Capture the cell that displays the provided text and extract its (x, y) central coordinate. 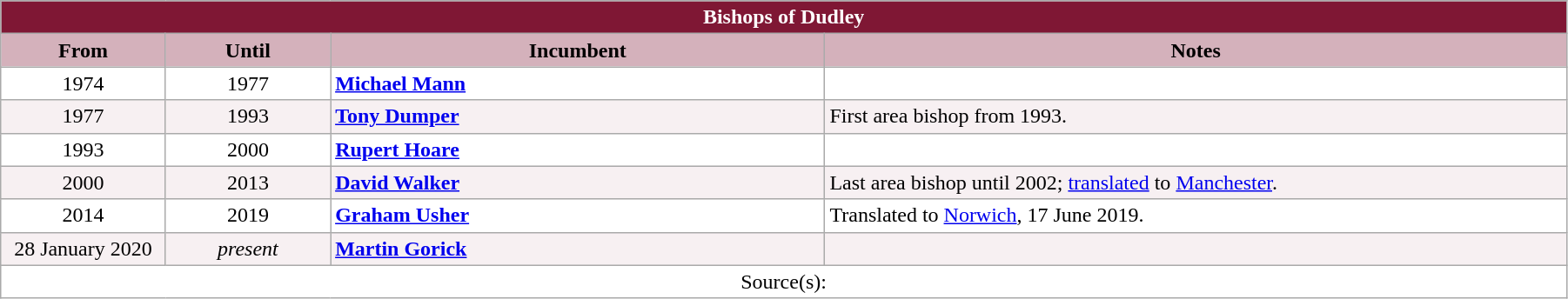
28 January 2020 (84, 249)
Martin Gorick (578, 249)
Translated to Norwich, 17 June 2019. (1196, 216)
Graham Usher (578, 216)
From (84, 50)
Rupert Hoare (578, 149)
Bishops of Dudley (784, 17)
Source(s): (784, 282)
present (247, 249)
2013 (247, 183)
Michael Mann (578, 83)
Incumbent (578, 50)
2014 (84, 216)
First area bishop from 1993. (1196, 116)
Until (247, 50)
2019 (247, 216)
Tony Dumper (578, 116)
1974 (84, 83)
Last area bishop until 2002; translated to Manchester. (1196, 183)
Notes (1196, 50)
David Walker (578, 183)
